Pinpoint the cell where the given text exists, returning its (x, y) midpoint coordinate. 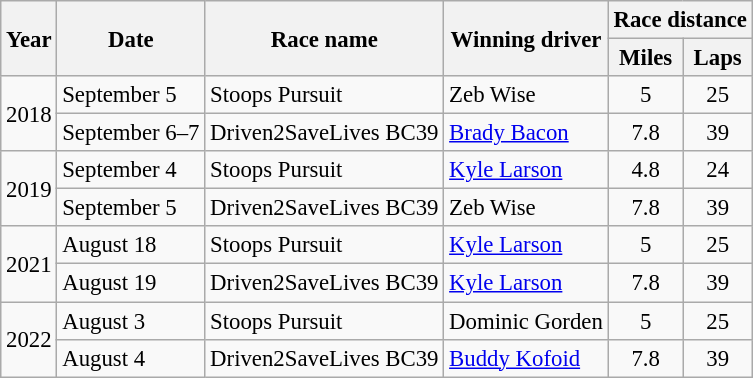
2019 (29, 188)
Dominic Gorden (526, 321)
August 19 (131, 283)
2022 (29, 340)
2021 (29, 264)
Race name (324, 38)
Brady Bacon (526, 133)
August 18 (131, 245)
August 4 (131, 358)
Date (131, 38)
September 4 (131, 170)
Miles (646, 58)
August 3 (131, 321)
Year (29, 38)
Winning driver (526, 38)
Buddy Kofoid (526, 358)
Laps (718, 58)
Race distance (680, 20)
4.8 (646, 170)
2018 (29, 114)
24 (718, 170)
September 6–7 (131, 133)
